Locate the cell with the specified text and output its (X, Y) center coordinate. 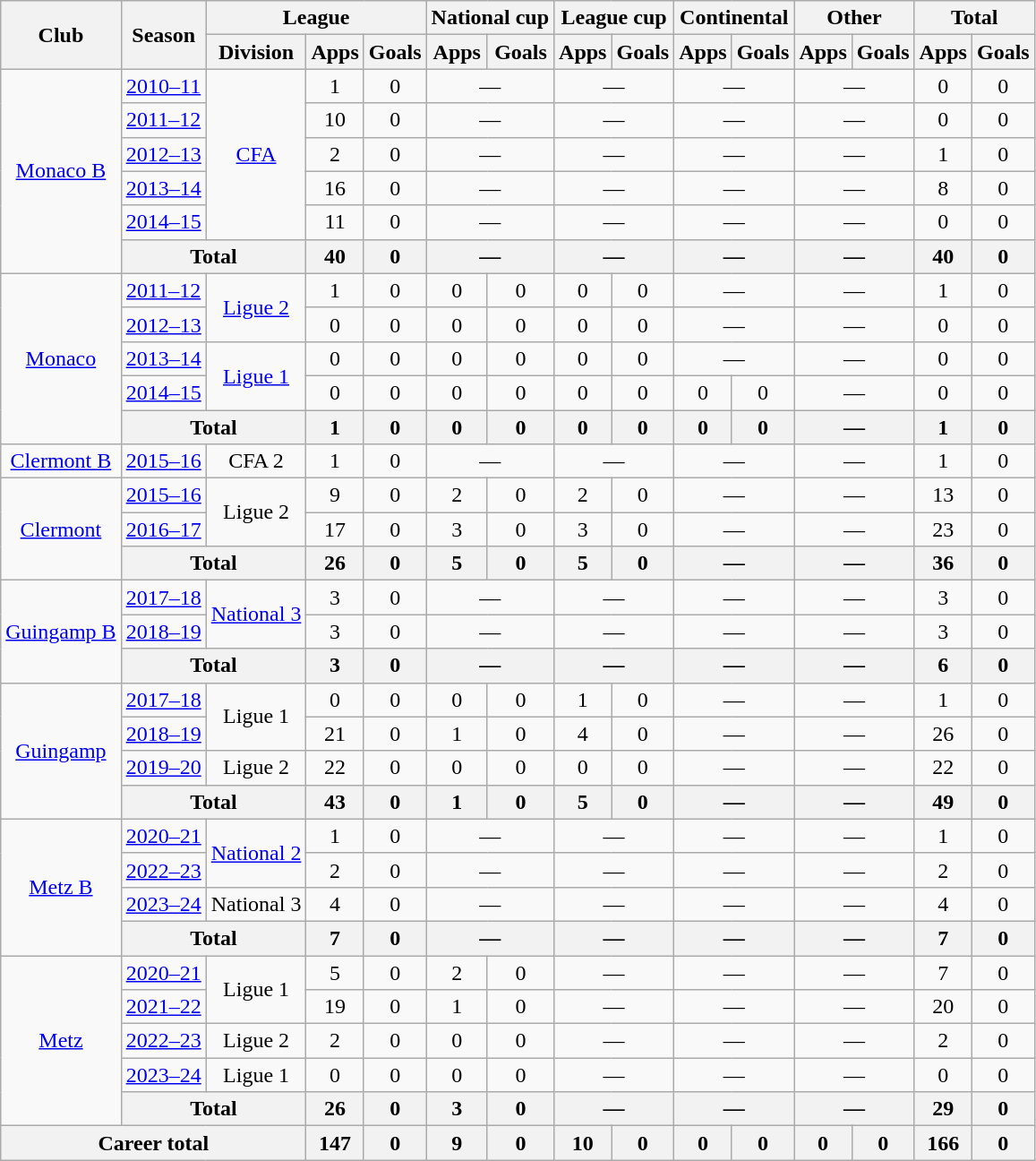
36 (943, 563)
League (316, 18)
16 (335, 188)
Clermont B (61, 461)
CFA (256, 154)
Division (256, 52)
2019–20 (163, 768)
Other (854, 18)
20 (943, 1007)
2021–22 (163, 1007)
Club (61, 35)
Season (163, 35)
23 (943, 529)
43 (335, 802)
CFA 2 (256, 461)
19 (335, 1007)
49 (943, 802)
National cup (490, 18)
Clermont (61, 529)
Guingamp B (61, 632)
Monaco B (61, 171)
29 (943, 1109)
Guingamp (61, 751)
11 (335, 222)
21 (335, 734)
Career total (154, 1143)
Metz B (61, 887)
166 (943, 1143)
Monaco (61, 358)
8 (943, 188)
2010–11 (163, 86)
13 (943, 495)
Metz (61, 1040)
147 (335, 1143)
2016–17 (163, 529)
6 (943, 666)
Continental (734, 18)
National 2 (256, 853)
17 (335, 529)
League cup (614, 18)
